Search for the cell housing the specified text and yield its [x, y] center coordinate. 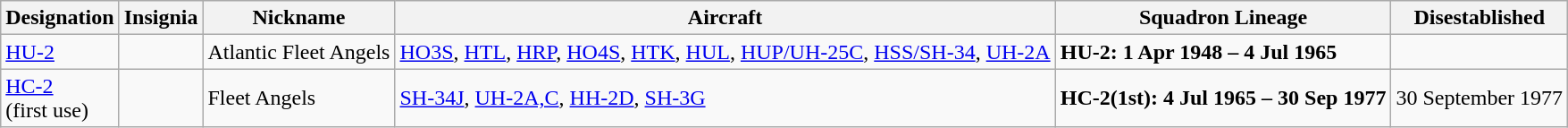
Disestablished [1480, 18]
Designation [60, 18]
Squadron Lineage [1223, 18]
30 September 1977 [1480, 98]
Aircraft [725, 18]
HC-2(1st): 4 Jul 1965 – 30 Sep 1977 [1223, 98]
HU-2 [60, 52]
HU-2: 1 Apr 1948 – 4 Jul 1965 [1223, 52]
HO3S, HTL, HRP, HO4S, HTK, HUL, HUP/UH-25C, HSS/SH-34, UH-2A [725, 52]
SH-34J, UH-2A,C, HH-2D, SH-3G [725, 98]
Atlantic Fleet Angels [298, 52]
HC-2(first use) [60, 98]
Insignia [161, 18]
Nickname [298, 18]
Fleet Angels [298, 98]
